Capture the cell that displays the provided text and extract its [x, y] central coordinate. 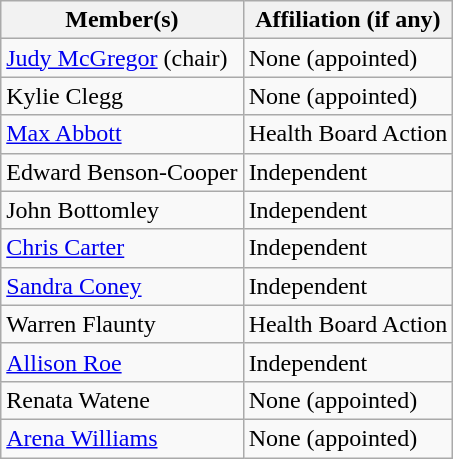
Affiliation (if any) [348, 20]
Allison Roe [122, 362]
Sandra Coney [122, 286]
Arena Williams [122, 438]
Warren Flaunty [122, 324]
Judy McGregor (chair) [122, 58]
John Bottomley [122, 210]
Max Abbott [122, 134]
Member(s) [122, 20]
Kylie Clegg [122, 96]
Chris Carter [122, 248]
Renata Watene [122, 400]
Edward Benson-Cooper [122, 172]
